Search for the cell housing the specified text and yield its [X, Y] center coordinate. 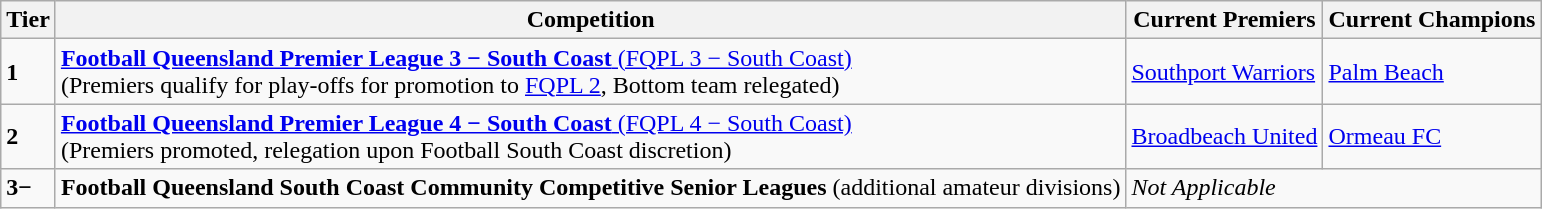
Football Queensland Premier League 4 − South Coast (FQPL 4 − South Coast)(Premiers promoted, relegation upon Football South Coast discretion) [590, 136]
Tier [28, 20]
Current Premiers [1224, 20]
Palm Beach [1432, 72]
Competition [590, 20]
Football Queensland South Coast Community Competitive Senior Leagues (additional amateur divisions) [590, 188]
2 [28, 136]
Current Champions [1432, 20]
1 [28, 72]
3− [28, 188]
Ormeau FC [1432, 136]
Broadbeach United [1224, 136]
Not Applicable [1334, 188]
Southport Warriors [1224, 72]
